Search for the cell housing the specified text and yield its (X, Y) center coordinate. 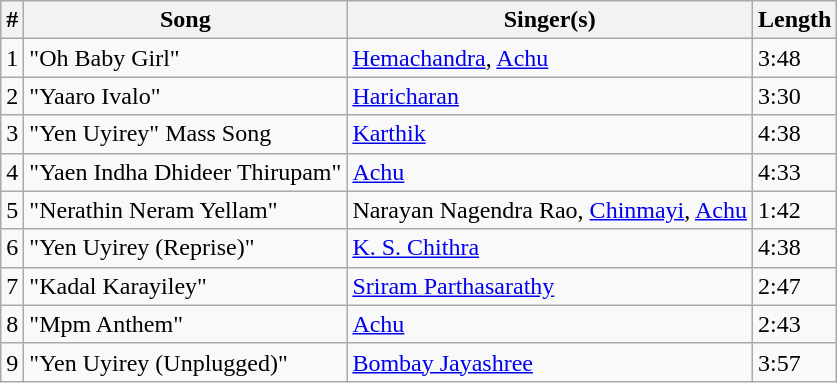
4:33 (794, 172)
"Yaaro Ivalo" (186, 96)
# (12, 20)
3:30 (794, 96)
3:57 (794, 362)
2 (12, 96)
8 (12, 324)
7 (12, 286)
9 (12, 362)
3:48 (794, 58)
"Yaen Indha Dhideer Thirupam" (186, 172)
5 (12, 210)
Singer(s) (550, 20)
Haricharan (550, 96)
6 (12, 248)
Hemachandra, Achu (550, 58)
Song (186, 20)
Narayan Nagendra Rao, Chinmayi, Achu (550, 210)
1:42 (794, 210)
"Mpm Anthem" (186, 324)
2:43 (794, 324)
"Nerathin Neram Yellam" (186, 210)
Bombay Jayashree (550, 362)
2:47 (794, 286)
"Kadal Karayiley" (186, 286)
"Yen Uyirey (Unplugged)" (186, 362)
"Oh Baby Girl" (186, 58)
"Yen Uyirey" Mass Song (186, 134)
Karthik (550, 134)
K. S. Chithra (550, 248)
1 (12, 58)
Length (794, 20)
4 (12, 172)
Sriram Parthasarathy (550, 286)
3 (12, 134)
"Yen Uyirey (Reprise)" (186, 248)
